Return the [X, Y] coordinate for the center point of the cell that contains the specified text.  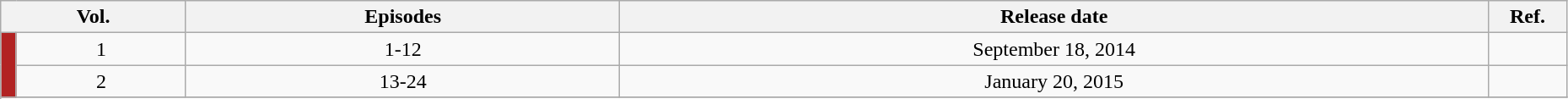
Episodes [402, 17]
1 [101, 49]
September 18, 2014 [1054, 49]
Vol. [94, 17]
1-12 [402, 49]
2 [101, 81]
Release date [1054, 17]
13-24 [402, 81]
Ref. [1528, 17]
January 20, 2015 [1054, 81]
